Provide the (x, y) coordinate of the cell's center where the given text is located.  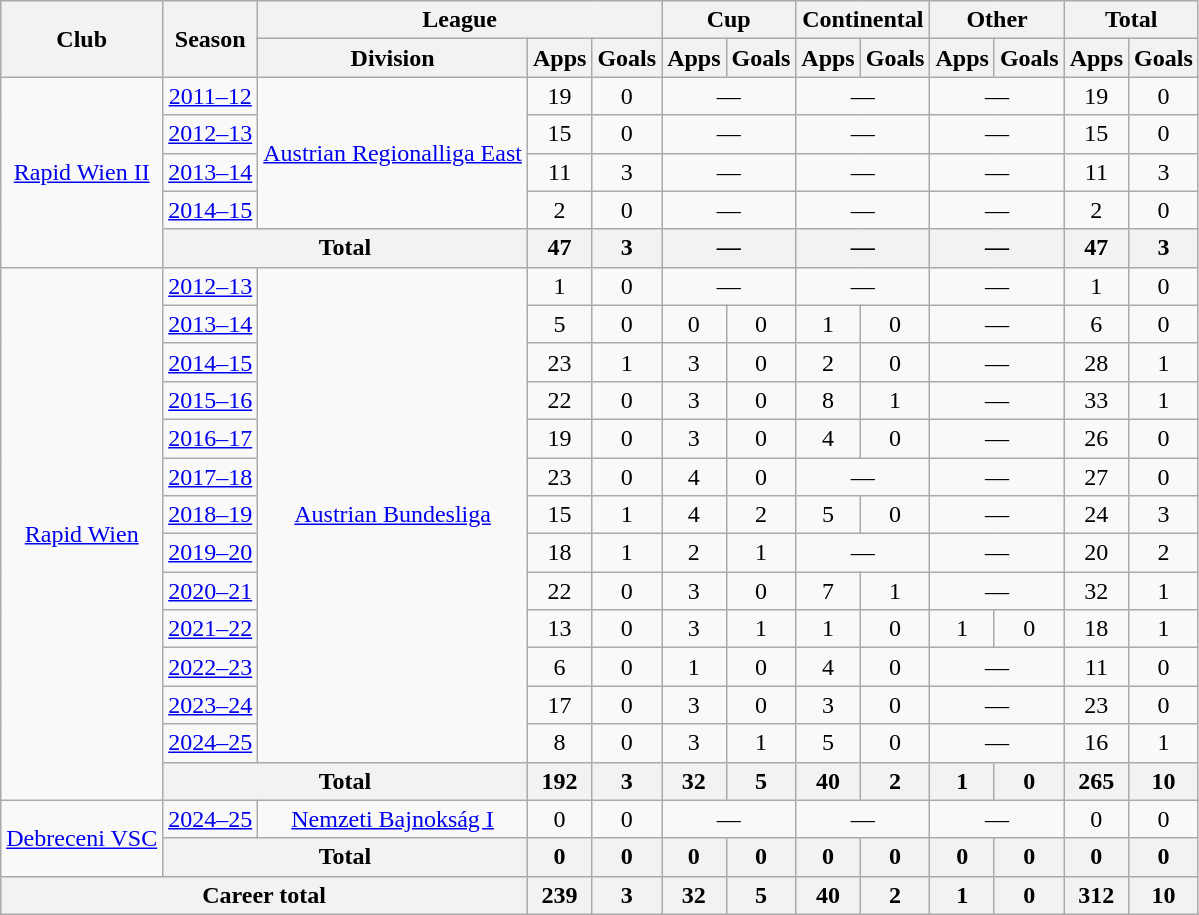
League (460, 20)
Season (210, 39)
17 (559, 705)
Nemzeti Bajnokság I (393, 819)
13 (559, 629)
Rapid Wien (82, 534)
33 (1096, 400)
Debreceni VSC (82, 838)
2016–17 (210, 438)
7 (828, 591)
Continental (863, 20)
16 (1096, 743)
Cup (729, 20)
2018–19 (210, 515)
2020–21 (210, 591)
2022–23 (210, 667)
2023–24 (210, 705)
Club (82, 39)
Career total (264, 895)
Other (997, 20)
2015–16 (210, 400)
Austrian Bundesliga (393, 514)
24 (1096, 515)
27 (1096, 477)
Division (393, 58)
28 (1096, 362)
2011–12 (210, 96)
265 (1096, 781)
Rapid Wien II (82, 172)
2017–18 (210, 477)
312 (1096, 895)
Austrian Regionalliga East (393, 153)
2021–22 (210, 629)
239 (559, 895)
2019–20 (210, 553)
192 (559, 781)
20 (1096, 553)
26 (1096, 438)
